Output the [X, Y] coordinate of the center of the cell containing the given text.  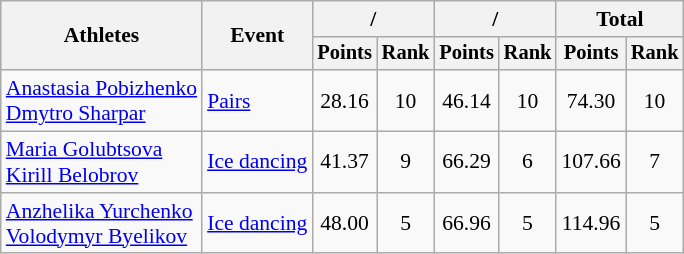
66.29 [466, 162]
41.37 [344, 162]
6 [528, 162]
74.30 [590, 100]
107.66 [590, 162]
Anastasia Pobizhenko Dmytro Sharpar [102, 100]
Athletes [102, 36]
Maria Golubtsova Kirill Belobrov [102, 162]
46.14 [466, 100]
7 [655, 162]
114.96 [590, 224]
28.16 [344, 100]
Event [257, 36]
Total [620, 19]
Pairs [257, 100]
66.96 [466, 224]
48.00 [344, 224]
Anzhelika Yurchenko Volodymyr Byelikov [102, 224]
9 [406, 162]
